From the cell containing the given text, extract its center point as (X, Y) coordinate. 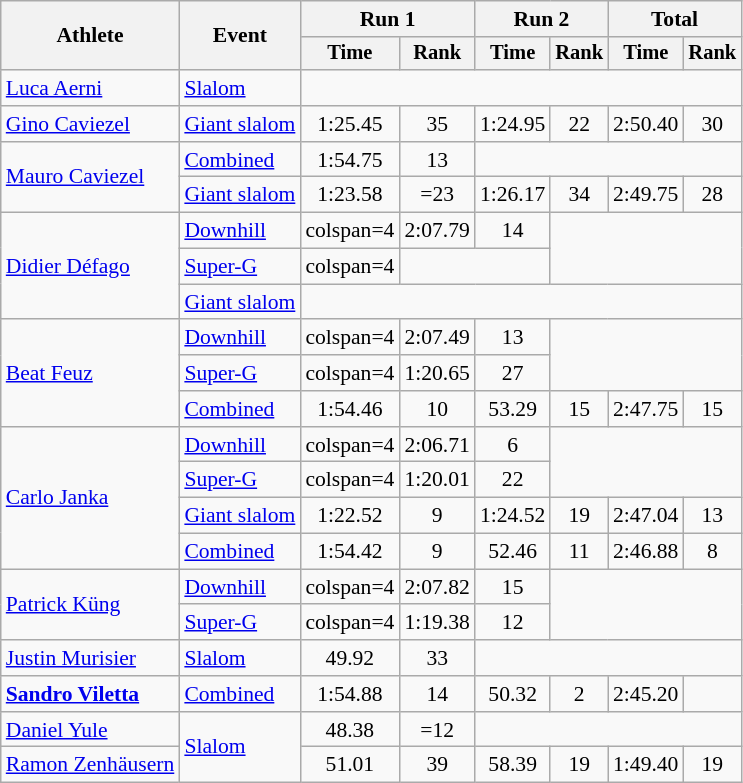
=12 (436, 730)
Run 1 (388, 19)
8 (712, 552)
2:06.71 (436, 445)
1:24.52 (512, 516)
2:07.79 (436, 231)
1:49.40 (646, 765)
2:47.04 (646, 516)
2:50.40 (646, 124)
49.92 (350, 658)
33 (436, 658)
1:26.17 (512, 195)
Justin Murisier (90, 658)
1:54.75 (350, 160)
Ramon Zenhäusern (90, 765)
1:54.88 (350, 694)
2:45.20 (646, 694)
Run 2 (542, 19)
1:23.58 (350, 195)
35 (436, 124)
Daniel Yule (90, 730)
2:07.49 (436, 338)
Patrick Küng (90, 604)
52.46 (512, 552)
1:54.42 (350, 552)
10 (436, 409)
58.39 (512, 765)
12 (512, 623)
1:22.52 (350, 516)
6 (512, 445)
Total (674, 19)
50.32 (512, 694)
Luca Aerni (90, 88)
11 (579, 552)
1:20.01 (436, 480)
1:20.65 (436, 373)
Gino Caviezel (90, 124)
Didier Défago (90, 266)
2:46.88 (646, 552)
2 (579, 694)
2:47.75 (646, 409)
1:54.46 (350, 409)
27 (512, 373)
2:49.75 (646, 195)
1:19.38 (436, 623)
53.29 (512, 409)
Mauro Caviezel (90, 178)
1:25.45 (350, 124)
1:24.95 (512, 124)
39 (436, 765)
=23 (436, 195)
Carlo Janka (90, 498)
Athlete (90, 36)
30 (712, 124)
34 (579, 195)
Event (240, 36)
Beat Feuz (90, 374)
28 (712, 195)
51.01 (350, 765)
48.38 (350, 730)
2:07.82 (436, 587)
Sandro Viletta (90, 694)
